Search for the cell housing the specified text and yield its (X, Y) center coordinate. 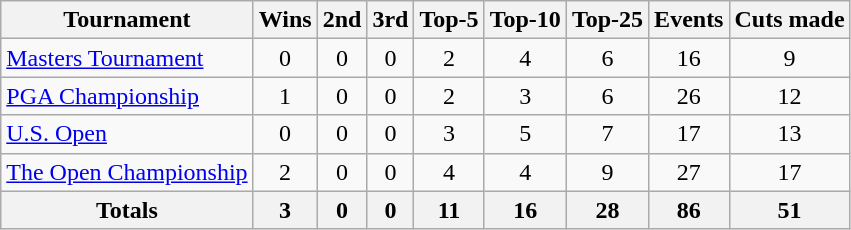
27 (689, 172)
Top-25 (607, 20)
2nd (342, 20)
Tournament (127, 20)
1 (285, 96)
26 (689, 96)
51 (790, 210)
28 (607, 210)
PGA Championship (127, 96)
12 (790, 96)
11 (449, 210)
86 (689, 210)
Top-10 (525, 20)
The Open Championship (127, 172)
Masters Tournament (127, 58)
7 (607, 134)
Top-5 (449, 20)
Wins (285, 20)
Totals (127, 210)
Cuts made (790, 20)
13 (790, 134)
U.S. Open (127, 134)
5 (525, 134)
3rd (390, 20)
Events (689, 20)
